Detect which cell encompasses the target text, then output its [x, y] center coordinate. 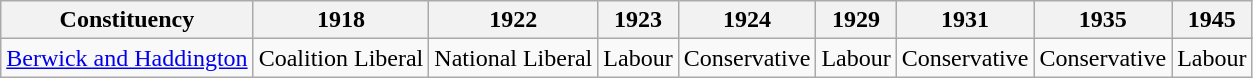
1931 [965, 20]
1922 [514, 20]
Berwick and Haddington [127, 58]
1945 [1212, 20]
1935 [1103, 20]
1924 [747, 20]
1929 [856, 20]
1918 [341, 20]
National Liberal [514, 58]
Constituency [127, 20]
1923 [638, 20]
Coalition Liberal [341, 58]
